Detect which cell encompasses the target text, then output its [X, Y] center coordinate. 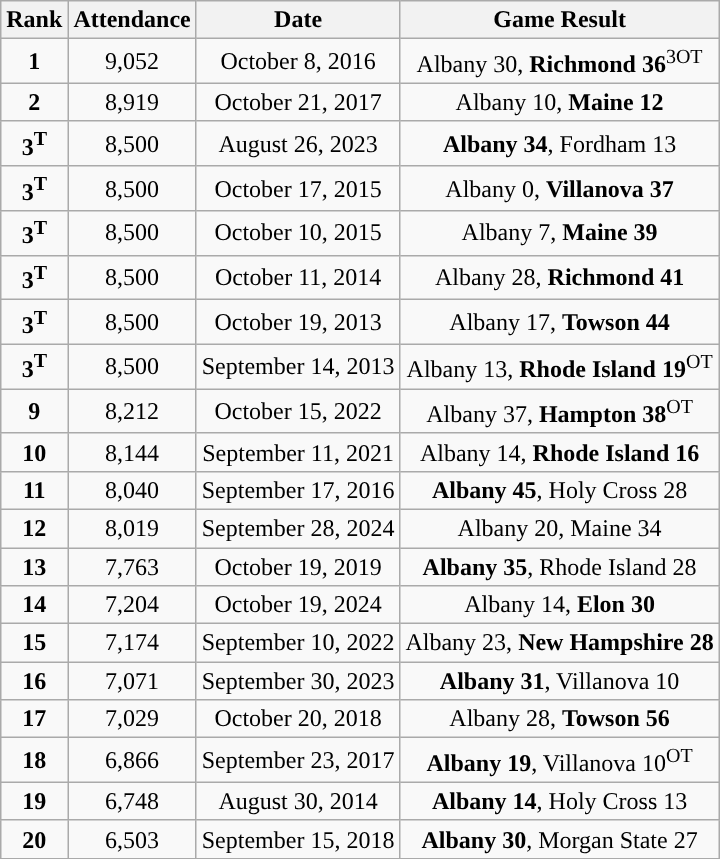
September 17, 2016 [298, 490]
9 [34, 412]
8,144 [132, 452]
Albany 14, Elon 30 [560, 605]
10 [34, 452]
6,748 [132, 801]
Albany 13, Rhode Island 19OT [560, 366]
September 10, 2022 [298, 643]
August 30, 2014 [298, 801]
7,174 [132, 643]
7,763 [132, 567]
8,212 [132, 412]
Albany 31, Villanova 10 [560, 681]
Albany 37, Hampton 38OT [560, 412]
October 15, 2022 [298, 412]
6,866 [132, 760]
October 19, 2024 [298, 605]
18 [34, 760]
1 [34, 62]
Albany 17, Towson 44 [560, 322]
September 30, 2023 [298, 681]
Albany 30, Richmond 363OT [560, 62]
Albany 7, Maine 39 [560, 234]
16 [34, 681]
7,204 [132, 605]
October 20, 2018 [298, 719]
Albany 14, Holy Cross 13 [560, 801]
15 [34, 643]
8,019 [132, 528]
October 19, 2019 [298, 567]
October 11, 2014 [298, 278]
Albany 0, Villanova 37 [560, 188]
Albany 23, New Hampshire 28 [560, 643]
12 [34, 528]
October 19, 2013 [298, 322]
Albany 14, Rhode Island 16 [560, 452]
Albany 10, Maine 12 [560, 102]
17 [34, 719]
Game Result [560, 20]
Albany 20, Maine 34 [560, 528]
8,040 [132, 490]
7,029 [132, 719]
September 15, 2018 [298, 839]
Attendance [132, 20]
Albany 30, Morgan State 27 [560, 839]
9,052 [132, 62]
20 [34, 839]
September 23, 2017 [298, 760]
September 11, 2021 [298, 452]
August 26, 2023 [298, 144]
13 [34, 567]
October 10, 2015 [298, 234]
19 [34, 801]
Albany 28, Towson 56 [560, 719]
Albany 19, Villanova 10OT [560, 760]
October 17, 2015 [298, 188]
Albany 45, Holy Cross 28 [560, 490]
2 [34, 102]
6,503 [132, 839]
Albany 28, Richmond 41 [560, 278]
Date [298, 20]
September 28, 2024 [298, 528]
Albany 34, Fordham 13 [560, 144]
September 14, 2013 [298, 366]
October 21, 2017 [298, 102]
Rank [34, 20]
11 [34, 490]
7,071 [132, 681]
Albany 35, Rhode Island 28 [560, 567]
October 8, 2016 [298, 62]
8,919 [132, 102]
14 [34, 605]
